From the cell containing the given text, extract its center point as (X, Y) coordinate. 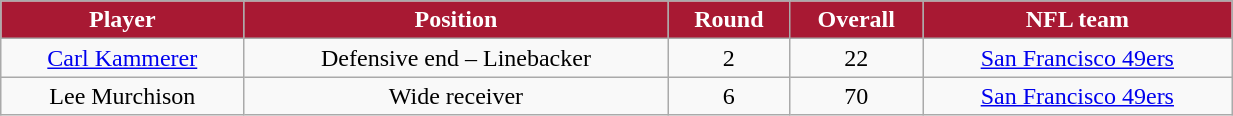
Carl Kammerer (122, 58)
Wide receiver (456, 96)
Player (122, 20)
Round (728, 20)
6 (728, 96)
2 (728, 58)
Overall (856, 20)
NFL team (1078, 20)
Lee Murchison (122, 96)
Defensive end – Linebacker (456, 58)
70 (856, 96)
22 (856, 58)
Position (456, 20)
